Extract the [x, y] coordinate from the center of the cell holding the provided text.  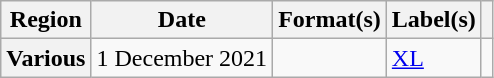
1 December 2021 [182, 58]
Label(s) [434, 20]
Date [182, 20]
Various [46, 58]
XL [434, 58]
Format(s) [330, 20]
Region [46, 20]
